Output the [X, Y] coordinate of the center of the cell containing the given text.  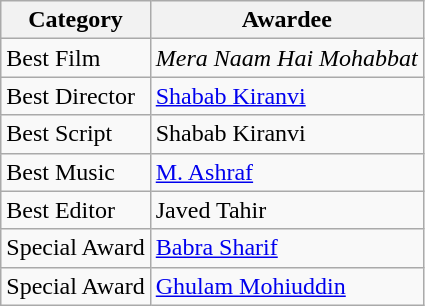
Best Music [76, 172]
Best Director [76, 96]
Awardee [286, 20]
Javed Tahir [286, 210]
M. Ashraf [286, 172]
Best Script [76, 134]
Category [76, 20]
Mera Naam Hai Mohabbat [286, 58]
Ghulam Mohiuddin [286, 286]
Best Film [76, 58]
Best Editor [76, 210]
Babra Sharif [286, 248]
